Find where the given text appears and provide that cell's center as (x, y) coordinate. 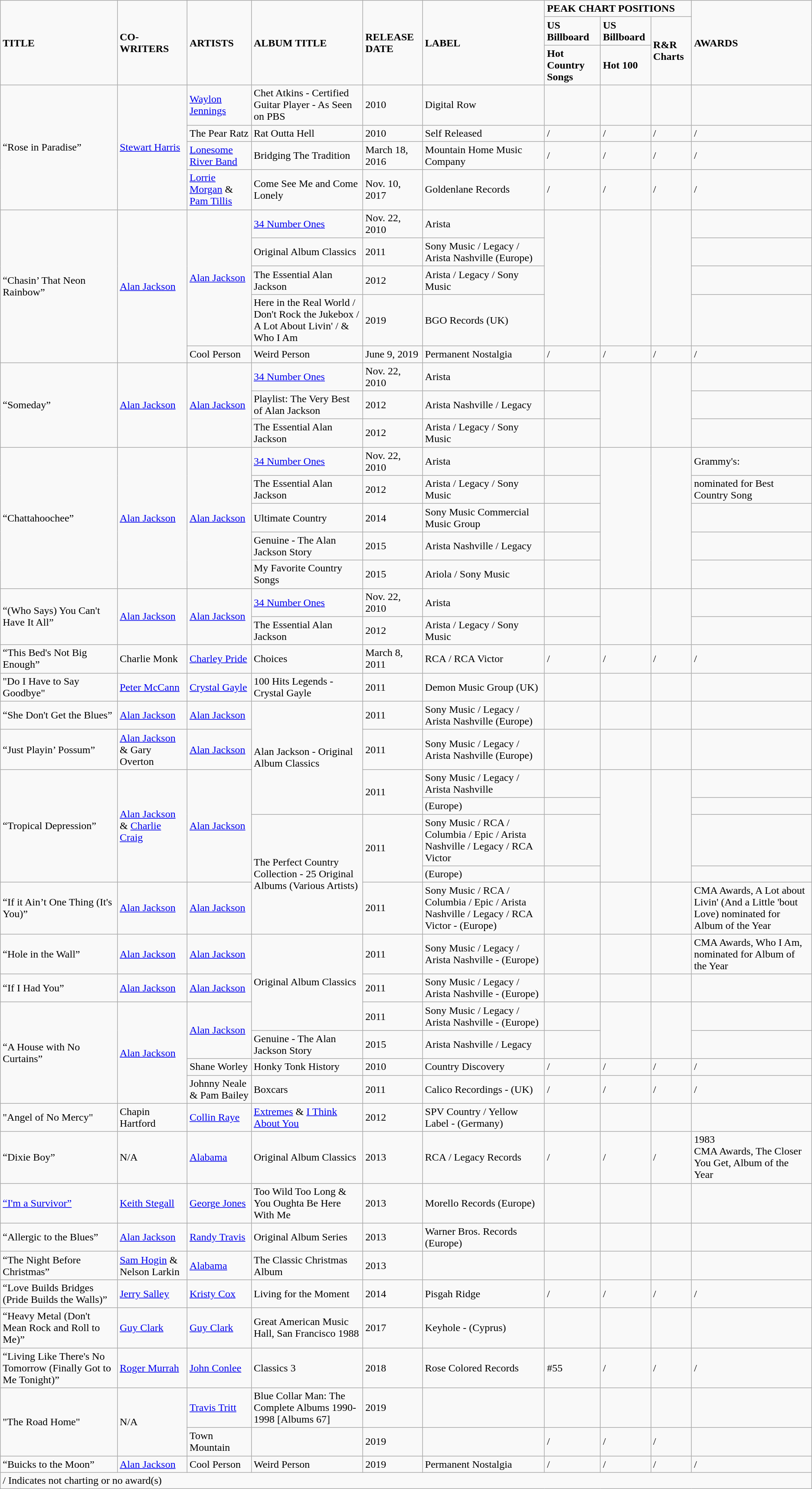
Here in the Real World / Don't Rock the Jukebox / A Lot About Livin' / & Who I Am (307, 320)
Hot Country Songs (573, 65)
Charley Pride (219, 659)
Sony Music Commercial Music Group (483, 518)
nominated for Best Country Song (751, 489)
CMA Awards, Who I Am, nominated for Album of the Year (751, 954)
Choices (307, 659)
“Dixie Boy” (59, 1158)
Travis Tritt (219, 1408)
AWARDS (751, 43)
Waylon Jennings (219, 105)
Lorrie Morgan & Pam Tillis (219, 190)
The Classic Christmas Album (307, 1265)
“Love Builds Bridges (Pride Builds the Walls)” (59, 1294)
Boxcars (307, 1089)
Sony Music / RCA / Columbia / Epic / Arista Nashville / Legacy / RCA Victor (483, 840)
Warner Bros. Records (Europe) (483, 1237)
Mountain Home Music Company (483, 155)
Ultimate Country (307, 518)
“Heavy Metal (Don't Mean Rock and Roll to Me)” (59, 1328)
“Someday” (59, 405)
“Just Playin’ Possum” (59, 749)
100 Hits Legends - Crystal Gayle (307, 687)
"Do I Have to Say Goodbye" (59, 687)
Sony Music / Legacy / Arista Nashville (483, 784)
Self Released (483, 133)
My Favorite Country Songs (307, 574)
"Angel of No Mercy" (59, 1118)
Jerry Salley (152, 1294)
RCA / Legacy Records (483, 1158)
“Buicks to the Moon” (59, 1464)
Randy Travis (219, 1237)
“(Who Says) You Can't Have It All” (59, 617)
“Chattahoochee” (59, 518)
Rat Outta Hell (307, 133)
“If I Had You” (59, 988)
Kristy Cox (219, 1294)
George Jones (219, 1203)
Lonesome River Band (219, 155)
/ Indicates not charting or no award(s) (406, 1481)
Crystal Gayle (219, 687)
Classics 3 (307, 1368)
Bridging The Tradition (307, 155)
Too Wild Too Long & You Oughta Be Here With Me (307, 1203)
CO-WRITERS (152, 43)
Charlie Monk (152, 659)
Grammy's: (751, 462)
Johnny Neale & Pam Bailey (219, 1089)
Morello Records (Europe) (483, 1203)
Shane Worley (219, 1067)
TITLE (59, 43)
June 9, 2019 (393, 354)
R&R Charts (671, 51)
Town Mountain (219, 1442)
“Tropical Depression” (59, 826)
“Rose in Paradise” (59, 148)
Alan Jackson - Original Album Classics (307, 758)
Great American Music Hall, San Francisco 1988 (307, 1328)
“If it Ain’t One Thing (It's You)” (59, 908)
March 8, 2011 (393, 659)
2017 (393, 1328)
Country Discovery (483, 1067)
Digital Row (483, 105)
Chet Atkins - Certified Guitar Player - As Seen on PBS (307, 105)
Living for the Moment (307, 1294)
Sony Music / RCA / Columbia / Epic / Arista Nashville / Legacy / RCA Victor - (Europe) (483, 908)
CMA Awards, A Lot about Livin' (And a Little 'bout Love) nominated for Album of the Year (751, 908)
ARTISTS (219, 43)
Goldenlane Records (483, 190)
RCA / RCA Victor (483, 659)
Honky Tonk History (307, 1067)
Roger Murrah (152, 1368)
Peter McCann (152, 687)
Demon Music Group (UK) (483, 687)
SPV Country / Yellow Label - (Germany) (483, 1118)
The Perfect Country Collection - 25 Original Albums (Various Artists) (307, 874)
Alan Jackson & Charlie Craig (152, 826)
Alan Jackson & Gary Overton (152, 749)
Original Album Series (307, 1237)
Rose Colored Records (483, 1368)
“A House with No Curtains” (59, 1053)
Pisgah Ridge (483, 1294)
1983CMA Awards, The Closer You Get, Album of the Year (751, 1158)
"The Road Home" (59, 1422)
Calico Recordings - (UK) (483, 1089)
March 18, 2016 (393, 155)
Ariola / Sony Music (483, 574)
PEAK CHART POSITIONS (618, 9)
“I'm a Survivor” (59, 1203)
Blue Collar Man: The Complete Albums 1990-1998 [Albums 67] (307, 1408)
Stewart Harris (152, 148)
“Allergic to the Blues” (59, 1237)
Come See Me and Come Lonely (307, 190)
Keyhole - (Cyprus) (483, 1328)
Sam Hogin & Nelson Larkin (152, 1265)
RELEASE DATE (393, 43)
Playlist: The Very Best of Alan Jackson (307, 405)
2018 (393, 1368)
“She Don't Get the Blues” (59, 715)
Nov. 10, 2017 (393, 190)
John Conlee (219, 1368)
LABEL (483, 43)
“Living Like There's No Tomorrow (Finally Got to Me Tonight)” (59, 1368)
Collin Raye (219, 1118)
“Hole in the Wall” (59, 954)
Chapin Hartford (152, 1118)
#55 (573, 1368)
“Chasin’ That Neon Rainbow” (59, 286)
The Pear Ratz (219, 133)
“The Night Before Christmas” (59, 1265)
“This Bed's Not Big Enough” (59, 659)
Hot 100 (625, 65)
ALBUM TITLE (307, 43)
Extremes & I Think About You (307, 1118)
Keith Stegall (152, 1203)
BGO Records (UK) (483, 320)
